For the text-containing cell, return its midpoint in [X, Y] coordinate format. 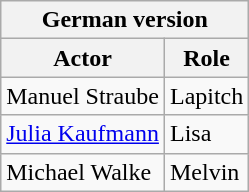
Michael Walke [83, 172]
Actor [83, 58]
Role [206, 58]
Manuel Straube [83, 96]
Melvin [206, 172]
German version [125, 20]
Lisa [206, 134]
Lapitch [206, 96]
Julia Kaufmann [83, 134]
